For the text-containing cell, return its midpoint in (x, y) coordinate format. 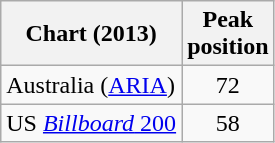
72 (228, 85)
US Billboard 200 (92, 123)
58 (228, 123)
Australia (ARIA) (92, 85)
Peakposition (228, 34)
Chart (2013) (92, 34)
